Return [X, Y] of the center of cell containing provided text 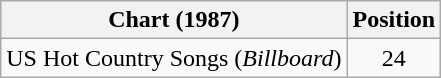
US Hot Country Songs (Billboard) [174, 58]
Position [394, 20]
Chart (1987) [174, 20]
24 [394, 58]
